Extract the [X, Y] coordinate from the center of the cell holding the provided text.  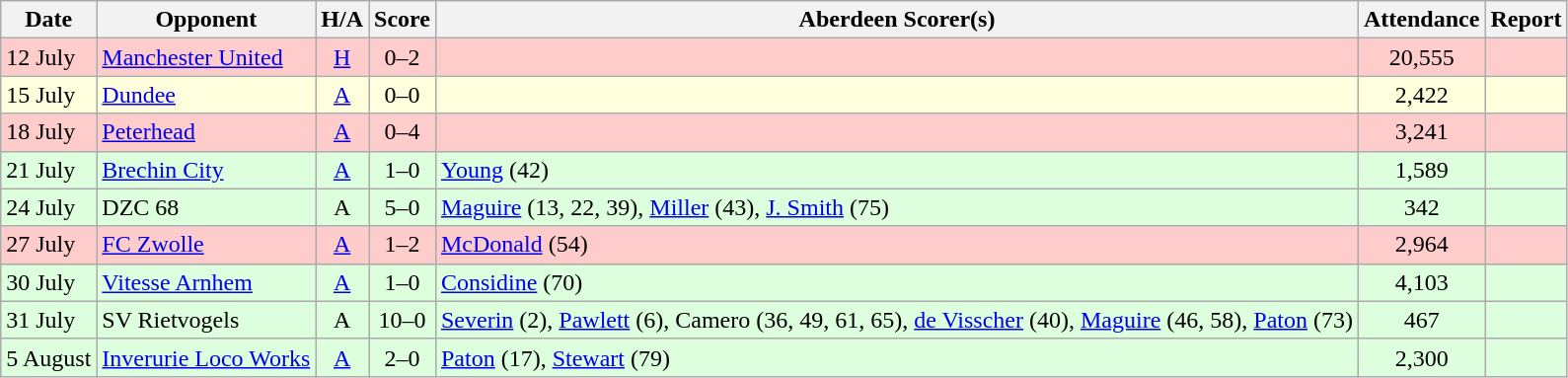
Inverurie Loco Works [206, 357]
Paton (17), Stewart (79) [896, 357]
Manchester United [206, 57]
Dundee [206, 95]
0–2 [403, 57]
10–0 [403, 320]
Peterhead [206, 132]
Opponent [206, 20]
Score [403, 20]
Aberdeen Scorer(s) [896, 20]
Severin (2), Pawlett (6), Camero (36, 49, 61, 65), de Visscher (40), Maguire (46, 58), Paton (73) [896, 320]
Attendance [1421, 20]
Maguire (13, 22, 39), Miller (43), J. Smith (75) [896, 207]
2–0 [403, 357]
12 July [49, 57]
1,589 [1421, 170]
20,555 [1421, 57]
18 July [49, 132]
Brechin City [206, 170]
15 July [49, 95]
FC Zwolle [206, 245]
24 July [49, 207]
Considine (70) [896, 282]
0–0 [403, 95]
Date [49, 20]
0–4 [403, 132]
342 [1421, 207]
SV Rietvogels [206, 320]
1–2 [403, 245]
Young (42) [896, 170]
H [342, 57]
McDonald (54) [896, 245]
3,241 [1421, 132]
2,964 [1421, 245]
31 July [49, 320]
DZC 68 [206, 207]
21 July [49, 170]
5 August [49, 357]
Report [1526, 20]
27 July [49, 245]
2,300 [1421, 357]
4,103 [1421, 282]
2,422 [1421, 95]
30 July [49, 282]
H/A [342, 20]
5–0 [403, 207]
Vitesse Arnhem [206, 282]
467 [1421, 320]
